For the text-containing cell, return its midpoint in (x, y) coordinate format. 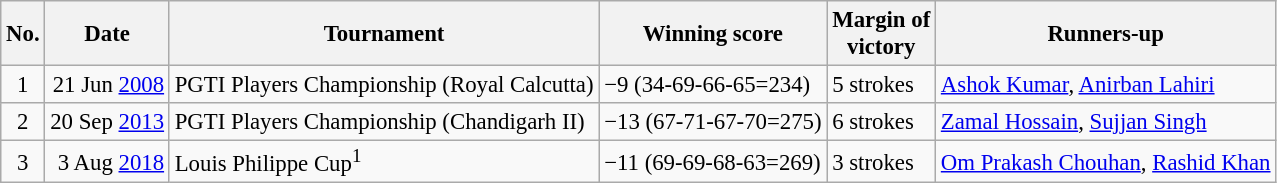
Tournament (384, 34)
−11 (69-69-68-63=269) (713, 162)
3 (23, 162)
Zamal Hossain, Sujjan Singh (1106, 122)
Date (107, 34)
Winning score (713, 34)
−13 (67-71-67-70=275) (713, 122)
21 Jun 2008 (107, 85)
PGTI Players Championship (Chandigarh II) (384, 122)
PGTI Players Championship (Royal Calcutta) (384, 85)
6 strokes (882, 122)
1 (23, 85)
3 strokes (882, 162)
No. (23, 34)
5 strokes (882, 85)
20 Sep 2013 (107, 122)
Margin ofvictory (882, 34)
Runners-up (1106, 34)
−9 (34-69-66-65=234) (713, 85)
Louis Philippe Cup1 (384, 162)
3 Aug 2018 (107, 162)
2 (23, 122)
Om Prakash Chouhan, Rashid Khan (1106, 162)
Ashok Kumar, Anirban Lahiri (1106, 85)
